Pinpoint the cell where the given text exists, returning its [x, y] midpoint coordinate. 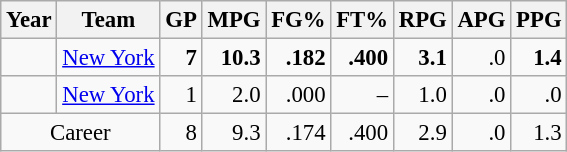
.000 [298, 95]
1 [181, 95]
Career [80, 133]
2.0 [234, 95]
Year [29, 20]
Team [108, 20]
– [362, 95]
GP [181, 20]
2.9 [422, 133]
PPG [539, 20]
.182 [298, 58]
FG% [298, 20]
3.1 [422, 58]
FT% [362, 20]
8 [181, 133]
1.4 [539, 58]
APG [482, 20]
MPG [234, 20]
.174 [298, 133]
9.3 [234, 133]
7 [181, 58]
10.3 [234, 58]
RPG [422, 20]
1.0 [422, 95]
1.3 [539, 133]
